Determine the [x, y] coordinate at the center of the cell enclosing the given text.  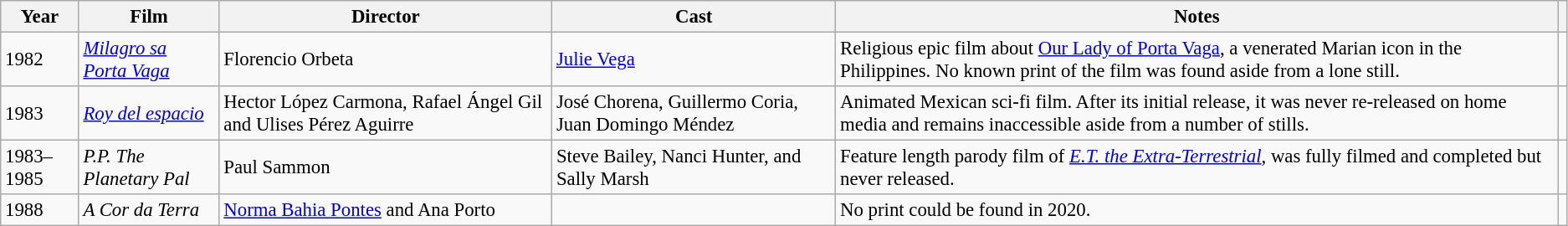
Year [40, 17]
1982 [40, 60]
Film [149, 17]
A Cor da Terra [149, 210]
José Chorena, Guillermo Coria, Juan Domingo Méndez [694, 114]
Feature length parody film of E.T. the Extra-Terrestrial, was fully filmed and completed but never released. [1196, 167]
Roy del espacio [149, 114]
Julie Vega [694, 60]
1983 [40, 114]
P.P. The Planetary Pal [149, 167]
Florencio Orbeta [386, 60]
Cast [694, 17]
1988 [40, 210]
Notes [1196, 17]
No print could be found in 2020. [1196, 210]
1983–1985 [40, 167]
Milagro sa Porta Vaga [149, 60]
Norma Bahia Pontes and Ana Porto [386, 210]
Steve Bailey, Nanci Hunter, and Sally Marsh [694, 167]
Hector López Carmona, Rafael Ángel Gil and Ulises Pérez Aguirre [386, 114]
Paul Sammon [386, 167]
Director [386, 17]
